Extract the (x, y) coordinate from the center of the cell holding the provided text.  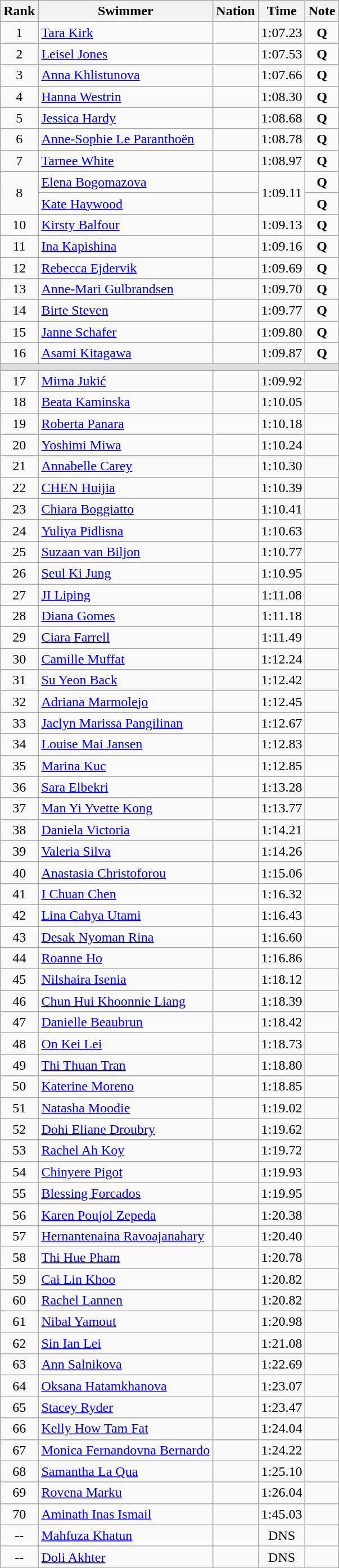
1:09.87 (282, 353)
1:18.42 (282, 1022)
Aminath Inas Ismail (126, 1514)
1:09.80 (282, 332)
1:09.13 (282, 225)
20 (19, 445)
Seul Ki Jung (126, 573)
1:19.02 (282, 1108)
1:19.95 (282, 1193)
12 (19, 268)
1:23.07 (282, 1386)
Swimmer (126, 11)
44 (19, 958)
1:10.24 (282, 445)
64 (19, 1386)
Daniela Victoria (126, 830)
1:24.04 (282, 1429)
Nation (236, 11)
Elena Bogomazova (126, 182)
62 (19, 1343)
Yoshimi Miwa (126, 445)
Stacey Ryder (126, 1407)
15 (19, 332)
54 (19, 1172)
Tarnee White (126, 161)
1:18.85 (282, 1087)
66 (19, 1429)
1:13.77 (282, 808)
27 (19, 595)
22 (19, 488)
1:09.70 (282, 289)
Kelly How Tam Fat (126, 1429)
Beata Kaminska (126, 402)
1:19.93 (282, 1172)
Sara Elbekri (126, 787)
Time (282, 11)
52 (19, 1129)
1:09.16 (282, 246)
43 (19, 937)
Man Yi Yvette Kong (126, 808)
1:22.69 (282, 1365)
1:20.78 (282, 1257)
58 (19, 1257)
Suzaan van Biljon (126, 552)
1:19.72 (282, 1151)
Anne-Sophie Le Paranthoën (126, 139)
1:10.05 (282, 402)
Nibal Yamout (126, 1322)
1:18.80 (282, 1065)
17 (19, 381)
33 (19, 723)
56 (19, 1215)
1:12.45 (282, 702)
34 (19, 744)
7 (19, 161)
Thi Hue Pham (126, 1257)
24 (19, 530)
1:18.12 (282, 980)
1:11.49 (282, 638)
18 (19, 402)
2 (19, 54)
Rachel Lannen (126, 1301)
1:10.63 (282, 530)
5 (19, 118)
23 (19, 509)
41 (19, 894)
16 (19, 353)
1:18.39 (282, 1001)
40 (19, 872)
Natasha Moodie (126, 1108)
Kate Haywood (126, 203)
57 (19, 1236)
Desak Nyoman Rina (126, 937)
1:20.40 (282, 1236)
55 (19, 1193)
1:10.77 (282, 552)
Dohi Eliane Droubry (126, 1129)
35 (19, 766)
Leisel Jones (126, 54)
1:26.04 (282, 1493)
1:08.30 (282, 97)
3 (19, 75)
1:23.47 (282, 1407)
1:09.92 (282, 381)
1:16.32 (282, 894)
4 (19, 97)
Blessing Forcados (126, 1193)
29 (19, 638)
Monica Fernandovna Bernardo (126, 1450)
Doli Akhter (126, 1557)
60 (19, 1301)
49 (19, 1065)
Note (322, 11)
1:21.08 (282, 1343)
I Chuan Chen (126, 894)
Kirsty Balfour (126, 225)
1:12.85 (282, 766)
Anna Khlistunova (126, 75)
39 (19, 851)
Mirna Jukić (126, 381)
1:14.26 (282, 851)
63 (19, 1365)
1:11.08 (282, 595)
1:25.10 (282, 1471)
1:20.98 (282, 1322)
30 (19, 659)
Yuliya Pidlisna (126, 530)
Rovena Marku (126, 1493)
65 (19, 1407)
Nilshaira Isenia (126, 980)
42 (19, 915)
1:07.23 (282, 33)
Karen Poujol Zepeda (126, 1215)
8 (19, 193)
Rank (19, 11)
Roberta Panara (126, 424)
Anastasia Christoforou (126, 872)
21 (19, 466)
Mahfuza Khatun (126, 1535)
1:12.67 (282, 723)
1:08.78 (282, 139)
1:10.41 (282, 509)
1:07.53 (282, 54)
Louise Mai Jansen (126, 744)
48 (19, 1044)
31 (19, 680)
Adriana Marmolejo (126, 702)
Camille Muffat (126, 659)
1 (19, 33)
1:11.18 (282, 616)
61 (19, 1322)
51 (19, 1108)
1:09.77 (282, 311)
1:10.18 (282, 424)
Danielle Beaubrun (126, 1022)
Thi Thuan Tran (126, 1065)
1:24.22 (282, 1450)
50 (19, 1087)
69 (19, 1493)
70 (19, 1514)
19 (19, 424)
32 (19, 702)
45 (19, 980)
68 (19, 1471)
1:09.69 (282, 268)
36 (19, 787)
Diana Gomes (126, 616)
Oksana Hatamkhanova (126, 1386)
1:18.73 (282, 1044)
Cai Lin Khoo (126, 1279)
1:08.97 (282, 161)
Anne-Mari Gulbrandsen (126, 289)
1:19.62 (282, 1129)
Jaclyn Marissa Pangilinan (126, 723)
Janne Schafer (126, 332)
1:10.30 (282, 466)
26 (19, 573)
Katerine Moreno (126, 1087)
Sin Ian Lei (126, 1343)
Lina Cahya Utami (126, 915)
Roanne Ho (126, 958)
Chiara Boggiatto (126, 509)
Asami Kitagawa (126, 353)
37 (19, 808)
10 (19, 225)
Chun Hui Khoonnie Liang (126, 1001)
28 (19, 616)
Annabelle Carey (126, 466)
Ina Kapishina (126, 246)
1:14.21 (282, 830)
59 (19, 1279)
JI Liping (126, 595)
1:09.11 (282, 193)
Ann Salnikova (126, 1365)
1:12.24 (282, 659)
1:13.28 (282, 787)
Su Yeon Back (126, 680)
Rebecca Ejdervik (126, 268)
1:15.06 (282, 872)
11 (19, 246)
Tara Kirk (126, 33)
47 (19, 1022)
46 (19, 1001)
1:07.66 (282, 75)
Valeria Silva (126, 851)
Marina Kuc (126, 766)
1:45.03 (282, 1514)
1:16.60 (282, 937)
CHEN Huijia (126, 488)
On Kei Lei (126, 1044)
1:10.39 (282, 488)
1:20.38 (282, 1215)
1:08.68 (282, 118)
38 (19, 830)
14 (19, 311)
Rachel Ah Koy (126, 1151)
Birte Steven (126, 311)
1:12.42 (282, 680)
1:12.83 (282, 744)
13 (19, 289)
Jessica Hardy (126, 118)
1:10.95 (282, 573)
1:16.86 (282, 958)
Samantha La Qua (126, 1471)
Chinyere Pigot (126, 1172)
Hernantenaina Ravoajanahary (126, 1236)
6 (19, 139)
25 (19, 552)
53 (19, 1151)
Hanna Westrin (126, 97)
67 (19, 1450)
Ciara Farrell (126, 638)
1:16.43 (282, 915)
